Provide the (x, y) coordinate of the cell's center where the given text is located.  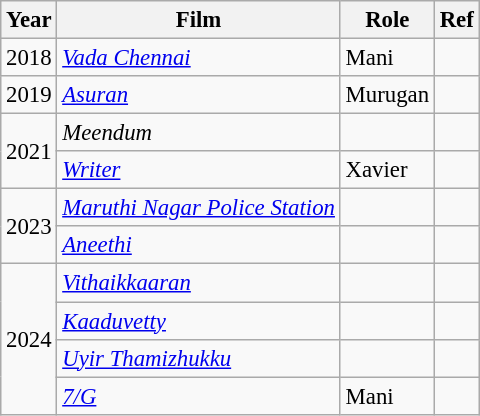
Vada Chennai (198, 58)
Kaaduvetty (198, 321)
2021 (29, 152)
Film (198, 20)
Maruthi Nagar Police Station (198, 208)
2023 (29, 226)
Vithaikkaaran (198, 283)
2018 (29, 58)
7/G (198, 396)
Ref (456, 20)
Aneethi (198, 245)
2024 (29, 339)
2019 (29, 95)
Uyir Thamizhukku (198, 358)
Role (387, 20)
Asuran (198, 95)
Year (29, 20)
Murugan (387, 95)
Meendum (198, 133)
Xavier (387, 170)
Writer (198, 170)
